Pinpoint the cell where the given text exists, returning its [X, Y] midpoint coordinate. 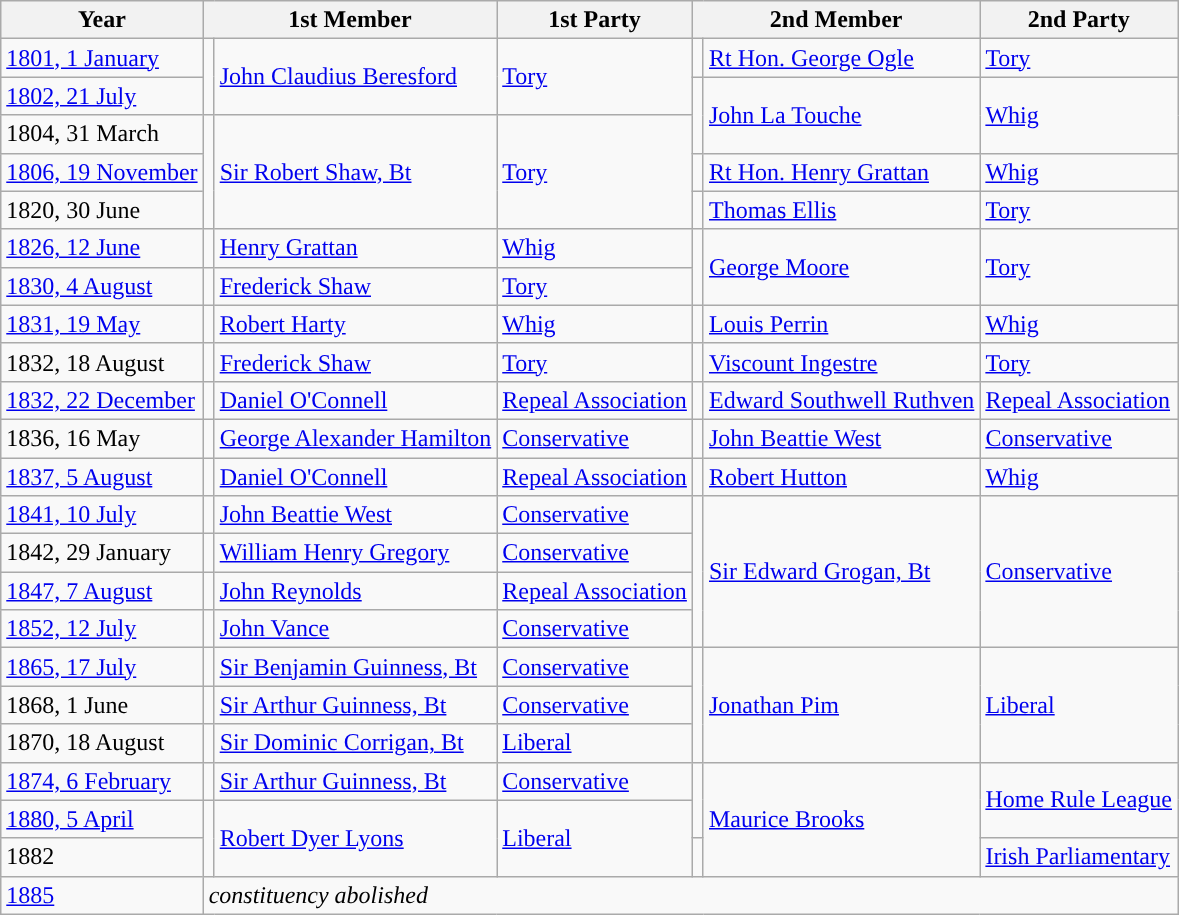
1801, 1 January [102, 58]
1842, 29 January [102, 553]
1832, 18 August [102, 362]
2nd Party [1079, 20]
George Alexander Hamilton [356, 438]
William Henry Gregory [356, 553]
Henry Grattan [356, 248]
1874, 6 February [102, 781]
John Claudius Beresford [356, 77]
Sir Dominic Corrigan, Bt [356, 743]
Thomas Ellis [841, 210]
1804, 31 March [102, 134]
Rt Hon. George Ogle [841, 58]
1836, 16 May [102, 438]
1830, 4 August [102, 286]
1841, 10 July [102, 515]
1870, 18 August [102, 743]
1802, 21 July [102, 96]
1885 [102, 895]
Robert Hutton [841, 477]
1865, 17 July [102, 667]
1882 [102, 857]
Maurice Brooks [841, 819]
1st Member [350, 20]
Rt Hon. Henry Grattan [841, 172]
1806, 19 November [102, 172]
1820, 30 June [102, 210]
John Reynolds [356, 591]
Edward Southwell Ruthven [841, 400]
Louis Perrin [841, 324]
John La Touche [841, 115]
1837, 5 August [102, 477]
Robert Dyer Lyons [356, 838]
1880, 5 April [102, 819]
Home Rule League [1079, 800]
1852, 12 July [102, 629]
Jonathan Pim [841, 705]
Year [102, 20]
Sir Benjamin Guinness, Bt [356, 667]
Sir Robert Shaw, Bt [356, 172]
constituency abolished [690, 895]
George Moore [841, 267]
Irish Parliamentary [1079, 857]
Viscount Ingestre [841, 362]
Sir Edward Grogan, Bt [841, 572]
1868, 1 June [102, 705]
1st Party [595, 20]
1826, 12 June [102, 248]
1832, 22 December [102, 400]
John Vance [356, 629]
2nd Member [836, 20]
Robert Harty [356, 324]
1831, 19 May [102, 324]
1847, 7 August [102, 591]
